Search for the cell housing the specified text and yield its (x, y) center coordinate. 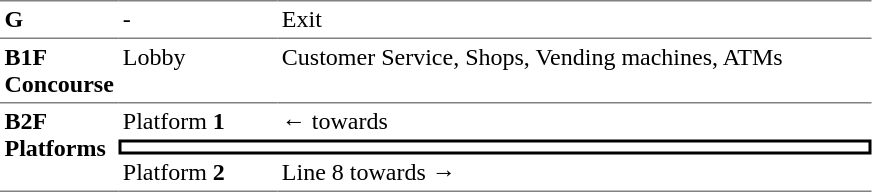
← towards (574, 122)
B1FConcourse (59, 71)
Lobby (198, 71)
Platform 2 (198, 173)
- (198, 19)
B2FPlatforms (59, 148)
Platform 1 (198, 122)
Customer Service, Shops, Vending machines, ATMs (574, 71)
G (59, 19)
Exit (574, 19)
Line 8 towards → (574, 173)
